Return the (X, Y) coordinate for the center point of the cell that contains the specified text.  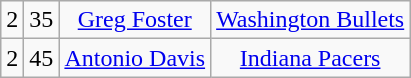
Washington Bullets (310, 20)
35 (42, 20)
Greg Foster (135, 20)
45 (42, 58)
Indiana Pacers (310, 58)
Antonio Davis (135, 58)
